Capture the cell that displays the provided text and extract its [x, y] central coordinate. 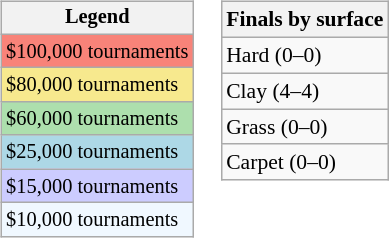
Legend [97, 18]
$80,000 tournaments [97, 85]
$25,000 tournaments [97, 152]
$15,000 tournaments [97, 186]
$100,000 tournaments [97, 51]
$60,000 tournaments [97, 119]
Finals by surface [304, 20]
Grass (0–0) [304, 127]
Hard (0–0) [304, 55]
Carpet (0–0) [304, 162]
Clay (4–4) [304, 91]
$10,000 tournaments [97, 220]
